Find where the given text appears and provide that cell's center as [x, y] coordinate. 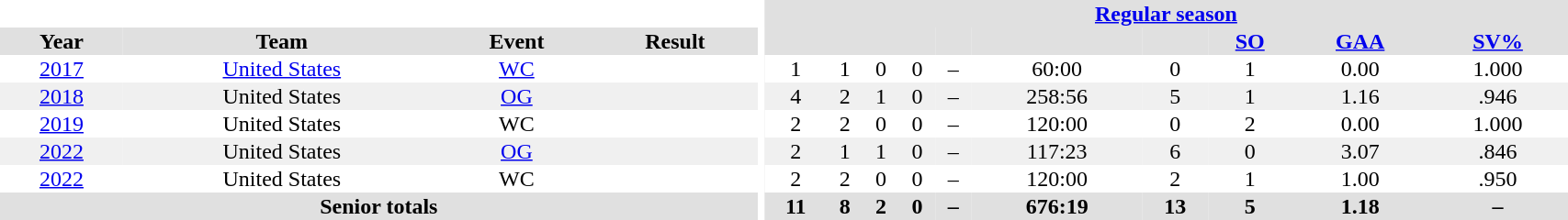
676:19 [1056, 206]
.950 [1498, 179]
3.07 [1360, 151]
SV% [1498, 41]
Regular season [1166, 14]
1.18 [1360, 206]
2019 [62, 124]
8 [845, 206]
258:56 [1056, 96]
13 [1176, 206]
1.16 [1360, 96]
1.00 [1360, 179]
4 [795, 96]
11 [795, 206]
Team [282, 41]
SO [1250, 41]
117:23 [1056, 151]
GAA [1360, 41]
Result [674, 41]
Year [62, 41]
Event [516, 41]
60:00 [1056, 69]
6 [1176, 151]
2017 [62, 69]
2018 [62, 96]
.846 [1498, 151]
.946 [1498, 96]
Senior totals [378, 206]
